Identify which cell holds the provided text, then report its (x, y) central coordinate. 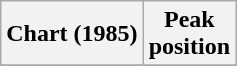
Peakposition (189, 34)
Chart (1985) (72, 34)
